For the text-containing cell, return its midpoint in (X, Y) coordinate format. 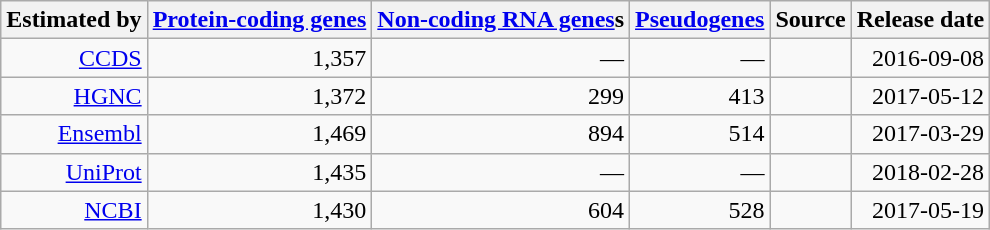
1,469 (260, 134)
Non-coding RNA geness (501, 20)
NCBI (74, 210)
528 (700, 210)
CCDS (74, 58)
Source (810, 20)
2016-09-08 (920, 58)
2018-02-28 (920, 172)
Estimated by (74, 20)
1,430 (260, 210)
604 (501, 210)
1,357 (260, 58)
413 (700, 96)
UniProt (74, 172)
1,435 (260, 172)
HGNC (74, 96)
Protein-coding genes (260, 20)
2017-05-19 (920, 210)
894 (501, 134)
Pseudogenes (700, 20)
299 (501, 96)
Release date (920, 20)
Ensembl (74, 134)
2017-05-12 (920, 96)
514 (700, 134)
1,372 (260, 96)
2017-03-29 (920, 134)
